Search for the cell housing the specified text and yield its [X, Y] center coordinate. 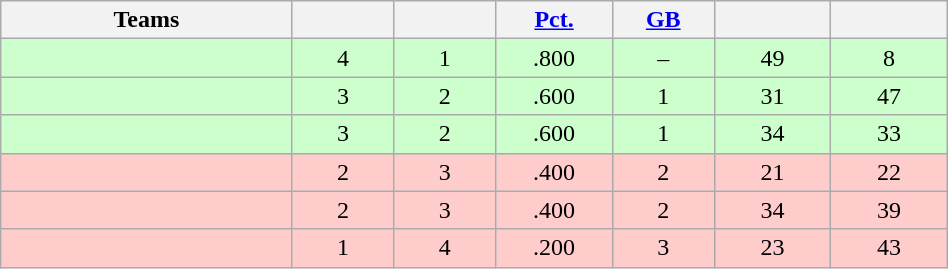
39 [890, 210]
21 [772, 172]
47 [890, 96]
31 [772, 96]
Pct. [554, 20]
8 [890, 58]
GB [663, 20]
49 [772, 58]
.800 [554, 58]
22 [890, 172]
33 [890, 134]
43 [890, 248]
Teams [146, 20]
23 [772, 248]
– [663, 58]
.200 [554, 248]
